Search for the cell housing the specified text and yield its [X, Y] center coordinate. 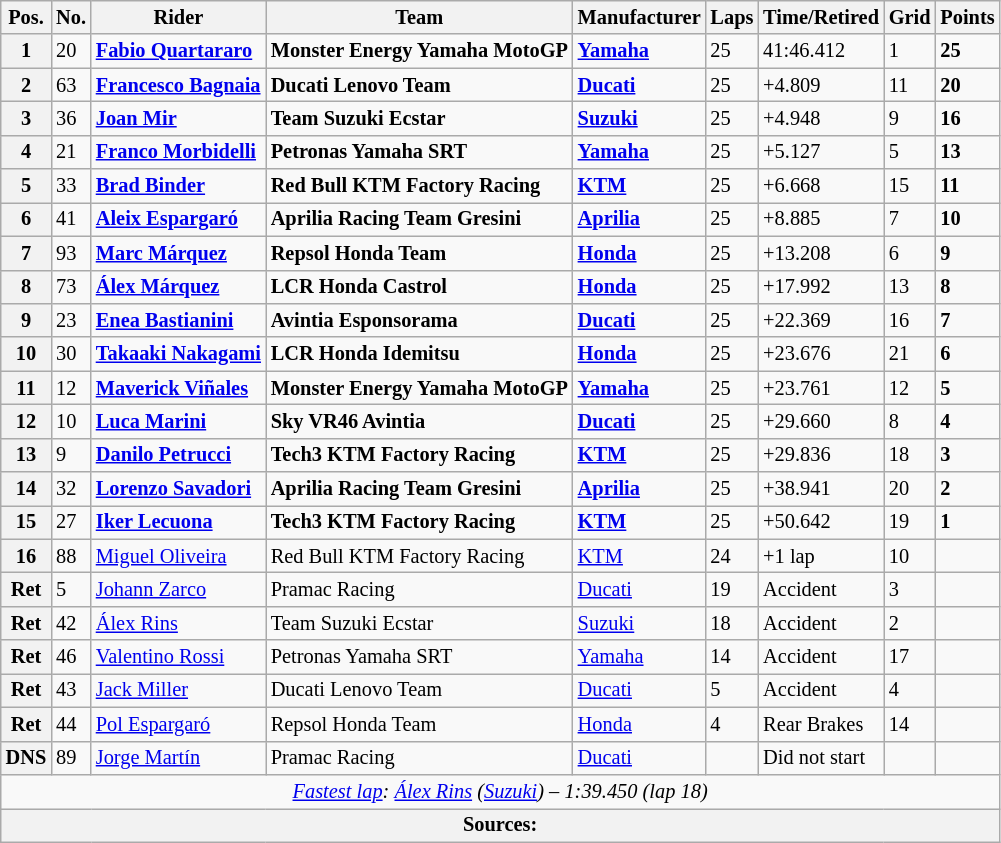
LCR Honda Castrol [420, 287]
+17.992 [821, 287]
Franco Morbidelli [178, 152]
36 [71, 118]
LCR Honda Idemitsu [420, 354]
Johann Zarco [178, 589]
Aleix Espargaró [178, 219]
+38.941 [821, 489]
30 [71, 354]
Joan Mir [178, 118]
46 [71, 657]
Luca Marini [178, 421]
+22.369 [821, 320]
27 [71, 522]
24 [732, 556]
Sky VR46 Avintia [420, 421]
Francesco Bagnaia [178, 85]
Points [967, 17]
42 [71, 623]
+50.642 [821, 522]
Pos. [26, 17]
+4.809 [821, 85]
Rear Brakes [821, 724]
Álex Rins [178, 623]
33 [71, 186]
Sources: [500, 825]
43 [71, 690]
+4.948 [821, 118]
Pol Espargaró [178, 724]
+29.836 [821, 455]
+23.761 [821, 388]
17 [910, 657]
+29.660 [821, 421]
Rider [178, 17]
23 [71, 320]
Fastest lap: Álex Rins (Suzuki) – 1:39.450 (lap 18) [500, 791]
Manufacturer [640, 17]
93 [71, 253]
Jack Miller [178, 690]
Álex Márquez [178, 287]
+23.676 [821, 354]
+6.668 [821, 186]
Takaaki Nakagami [178, 354]
41:46.412 [821, 51]
32 [71, 489]
73 [71, 287]
DNS [26, 758]
Team [420, 17]
+1 lap [821, 556]
89 [71, 758]
Grid [910, 17]
Time/Retired [821, 17]
41 [71, 219]
Did not start [821, 758]
Maverick Viñales [178, 388]
44 [71, 724]
+5.127 [821, 152]
No. [71, 17]
+8.885 [821, 219]
Lorenzo Savadori [178, 489]
Jorge Martín [178, 758]
Avintia Esponsorama [420, 320]
Enea Bastianini [178, 320]
Marc Márquez [178, 253]
Miguel Oliveira [178, 556]
Fabio Quartararo [178, 51]
Danilo Petrucci [178, 455]
Brad Binder [178, 186]
Valentino Rossi [178, 657]
Laps [732, 17]
Iker Lecuona [178, 522]
63 [71, 85]
88 [71, 556]
+13.208 [821, 253]
